Return the [X, Y] coordinate for the center point of the cell that contains the specified text.  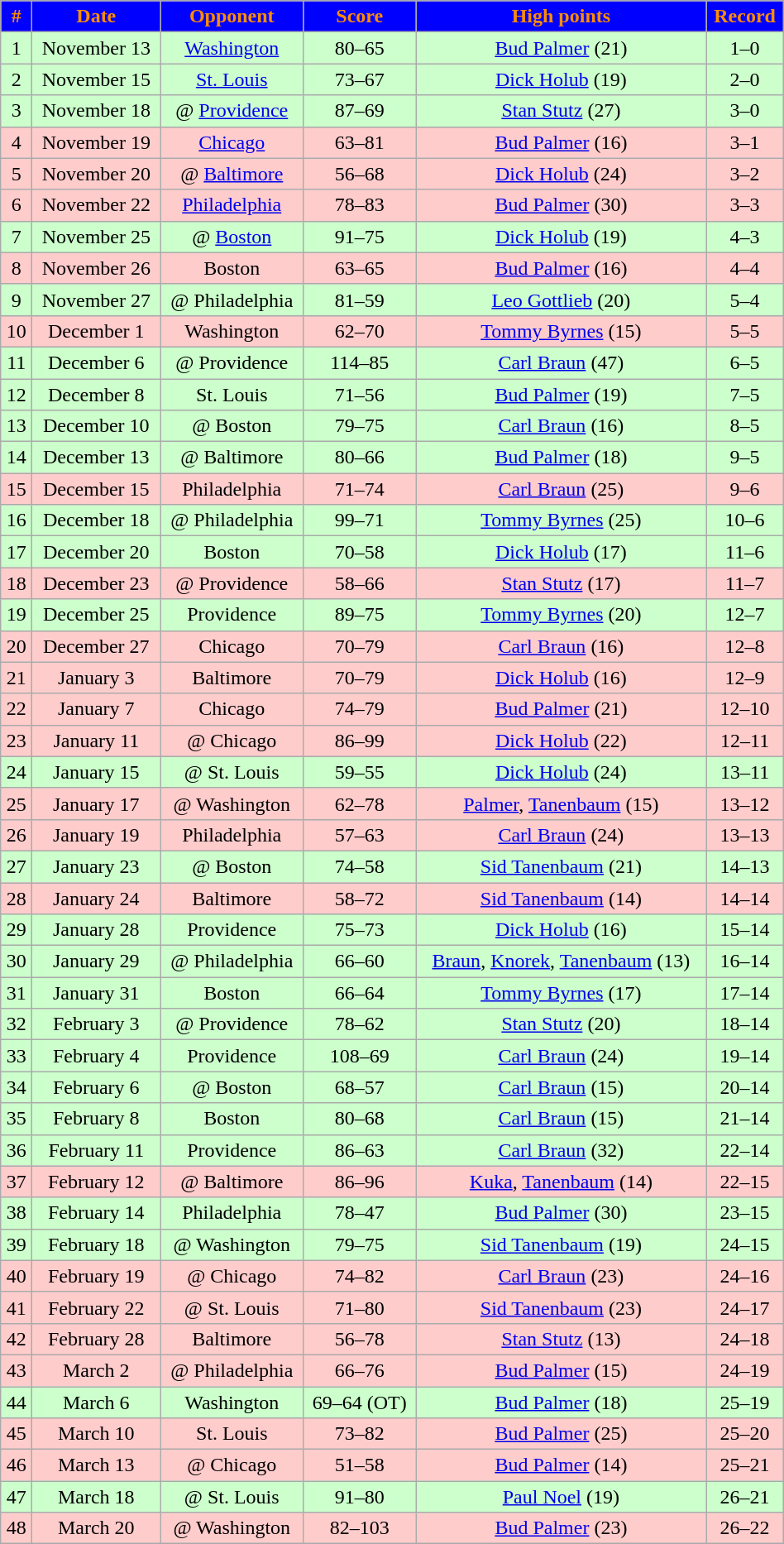
41 [17, 1307]
Paul Noel (19) [561, 1497]
16–14 [744, 961]
24–19 [744, 1370]
91–75 [360, 237]
4–4 [744, 268]
17–14 [744, 993]
21 [17, 678]
16 [17, 520]
December 8 [96, 395]
22–14 [744, 1150]
69–64 (OT) [360, 1403]
January 29 [96, 961]
86–96 [360, 1182]
57–63 [360, 835]
43 [17, 1370]
24–18 [744, 1339]
78–62 [360, 1024]
February 11 [96, 1150]
January 15 [96, 772]
Carl Braun (25) [561, 489]
January 24 [96, 898]
73–67 [360, 79]
74–58 [360, 866]
12–8 [744, 646]
March 2 [96, 1370]
91–80 [360, 1497]
1–0 [744, 48]
66–76 [360, 1370]
11–7 [744, 583]
23–15 [744, 1213]
62–70 [360, 331]
February 19 [96, 1276]
January 19 [96, 835]
37 [17, 1182]
82–103 [360, 1528]
5–5 [744, 331]
December 6 [96, 362]
March 10 [96, 1434]
# [17, 17]
25 [17, 803]
4–3 [744, 237]
45 [17, 1434]
42 [17, 1339]
47 [17, 1497]
November 27 [96, 300]
74–79 [360, 709]
86–99 [360, 741]
24–17 [744, 1307]
November 20 [96, 174]
23 [17, 741]
78–83 [360, 205]
14–13 [744, 866]
13 [17, 426]
26–21 [744, 1497]
9 [17, 300]
November 13 [96, 48]
75–73 [360, 930]
58–72 [360, 898]
Score [360, 17]
70–58 [360, 552]
3–1 [744, 142]
26–22 [744, 1528]
32 [17, 1024]
February 28 [96, 1339]
January 17 [96, 803]
36 [17, 1150]
56–78 [360, 1339]
2–0 [744, 79]
80–66 [360, 458]
Carl Braun (32) [561, 1150]
Braun, Knorek, Tanenbaum (13) [561, 961]
February 3 [96, 1024]
March 18 [96, 1497]
26 [17, 835]
73–82 [360, 1434]
18 [17, 583]
2 [17, 79]
January 23 [96, 866]
25–21 [744, 1465]
3–0 [744, 111]
48 [17, 1528]
Stan Stutz (27) [561, 111]
December 23 [96, 583]
9–6 [744, 489]
21–14 [744, 1119]
5–4 [744, 300]
March 6 [96, 1403]
19 [17, 615]
Sid Tanenbaum (14) [561, 898]
November 25 [96, 237]
86–63 [360, 1150]
19–14 [744, 1056]
29 [17, 930]
Record [744, 17]
Tommy Byrnes (17) [561, 993]
27 [17, 866]
12–11 [744, 741]
Dick Holub (22) [561, 741]
68–57 [360, 1087]
17 [17, 552]
6 [17, 205]
Sid Tanenbaum (19) [561, 1244]
Carl Braun (47) [561, 362]
March 13 [96, 1465]
11 [17, 362]
28 [17, 898]
Carl Braun (23) [561, 1276]
31 [17, 993]
Palmer, Tanenbaum (15) [561, 803]
22 [17, 709]
24–16 [744, 1276]
46 [17, 1465]
15–14 [744, 930]
10 [17, 331]
Bud Palmer (19) [561, 395]
February 4 [96, 1056]
114–85 [360, 362]
December 25 [96, 615]
33 [17, 1056]
80–65 [360, 48]
Stan Stutz (20) [561, 1024]
14–14 [744, 898]
December 1 [96, 331]
February 22 [96, 1307]
66–64 [360, 993]
51–58 [360, 1465]
81–59 [360, 300]
12–7 [744, 615]
3 [17, 111]
34 [17, 1087]
12 [17, 395]
December 20 [96, 552]
Tommy Byrnes (15) [561, 331]
Date [96, 17]
71–74 [360, 489]
March 20 [96, 1528]
63–81 [360, 142]
20 [17, 646]
78–47 [360, 1213]
3–3 [744, 205]
Stan Stutz (13) [561, 1339]
24 [17, 772]
December 13 [96, 458]
10–6 [744, 520]
13–11 [744, 772]
Bud Palmer (23) [561, 1528]
62–78 [360, 803]
66–60 [360, 961]
November 15 [96, 79]
February 18 [96, 1244]
Opponent [232, 17]
38 [17, 1213]
30 [17, 961]
13–13 [744, 835]
January 11 [96, 741]
44 [17, 1403]
November 18 [96, 111]
80–68 [360, 1119]
Stan Stutz (17) [561, 583]
Sid Tanenbaum (23) [561, 1307]
7–5 [744, 395]
58–66 [360, 583]
5 [17, 174]
Bud Palmer (25) [561, 1434]
18–14 [744, 1024]
20–14 [744, 1087]
25–19 [744, 1403]
99–71 [360, 520]
Leo Gottlieb (20) [561, 300]
11–6 [744, 552]
Dick Holub (17) [561, 552]
Sid Tanenbaum (21) [561, 866]
63–65 [360, 268]
35 [17, 1119]
November 22 [96, 205]
40 [17, 1276]
Tommy Byrnes (20) [561, 615]
12–9 [744, 678]
November 26 [96, 268]
Bud Palmer (15) [561, 1370]
14 [17, 458]
December 27 [96, 646]
39 [17, 1244]
74–82 [360, 1276]
3–2 [744, 174]
9–5 [744, 458]
25–20 [744, 1434]
24–15 [744, 1244]
January 31 [96, 993]
Tommy Byrnes (25) [561, 520]
87–69 [360, 111]
November 19 [96, 142]
Kuka, Tanenbaum (14) [561, 1182]
8 [17, 268]
71–80 [360, 1307]
February 8 [96, 1119]
89–75 [360, 615]
13–12 [744, 803]
56–68 [360, 174]
4 [17, 142]
22–15 [744, 1182]
February 12 [96, 1182]
December 18 [96, 520]
59–55 [360, 772]
7 [17, 237]
December 10 [96, 426]
8–5 [744, 426]
January 28 [96, 930]
January 7 [96, 709]
15 [17, 489]
January 3 [96, 678]
108–69 [360, 1056]
12–10 [744, 709]
February 6 [96, 1087]
February 14 [96, 1213]
High points [561, 17]
Bud Palmer (14) [561, 1465]
December 15 [96, 489]
71–56 [360, 395]
1 [17, 48]
6–5 [744, 362]
